Provide the (x, y) coordinate of the cell's center where the given text is located.  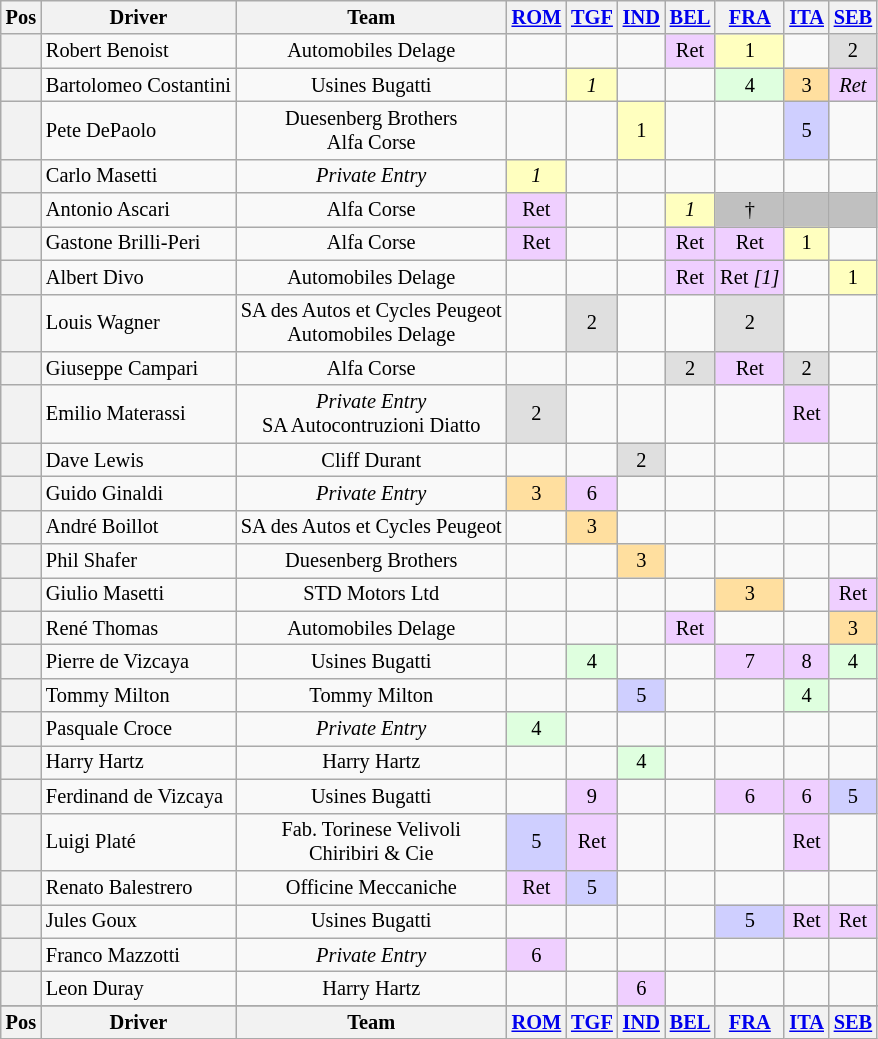
Cliff Durant (372, 460)
† (750, 210)
Pierre de Vizcaya (138, 661)
Ret [1] (750, 277)
Duesenberg Brothers (372, 561)
Dave Lewis (138, 460)
SA des Autos et Cycles PeugeotAutomobiles Delage (372, 323)
Pete DePaolo (138, 130)
René Thomas (138, 628)
Carlo Masetti (138, 176)
Bartolomeo Costantini (138, 85)
Duesenberg BrothersAlfa Corse (372, 130)
Luigi Platé (138, 842)
SA des Autos et Cycles Peugeot (372, 527)
STD Motors Ltd (372, 594)
Gastone Brilli-Peri (138, 243)
8 (806, 661)
Giuseppe Campari (138, 368)
Leon Duray (138, 988)
Ferdinand de Vizcaya (138, 796)
Phil Shafer (138, 561)
Antonio Ascari (138, 210)
Private Entry SA Autocontruzioni Diatto (372, 414)
9 (592, 796)
Emilio Materassi (138, 414)
Pasquale Croce (138, 729)
Louis Wagner (138, 323)
Giulio Masetti (138, 594)
André Boillot (138, 527)
Officine Meccaniche (372, 887)
Fab. Torinese VelivoliChiribiri & Cie (372, 842)
Franco Mazzotti (138, 955)
Robert Benoist (138, 51)
Renato Balestrero (138, 887)
7 (750, 661)
Guido Ginaldi (138, 493)
Jules Goux (138, 921)
Albert Divo (138, 277)
